For the text-containing cell, return its midpoint in (X, Y) coordinate format. 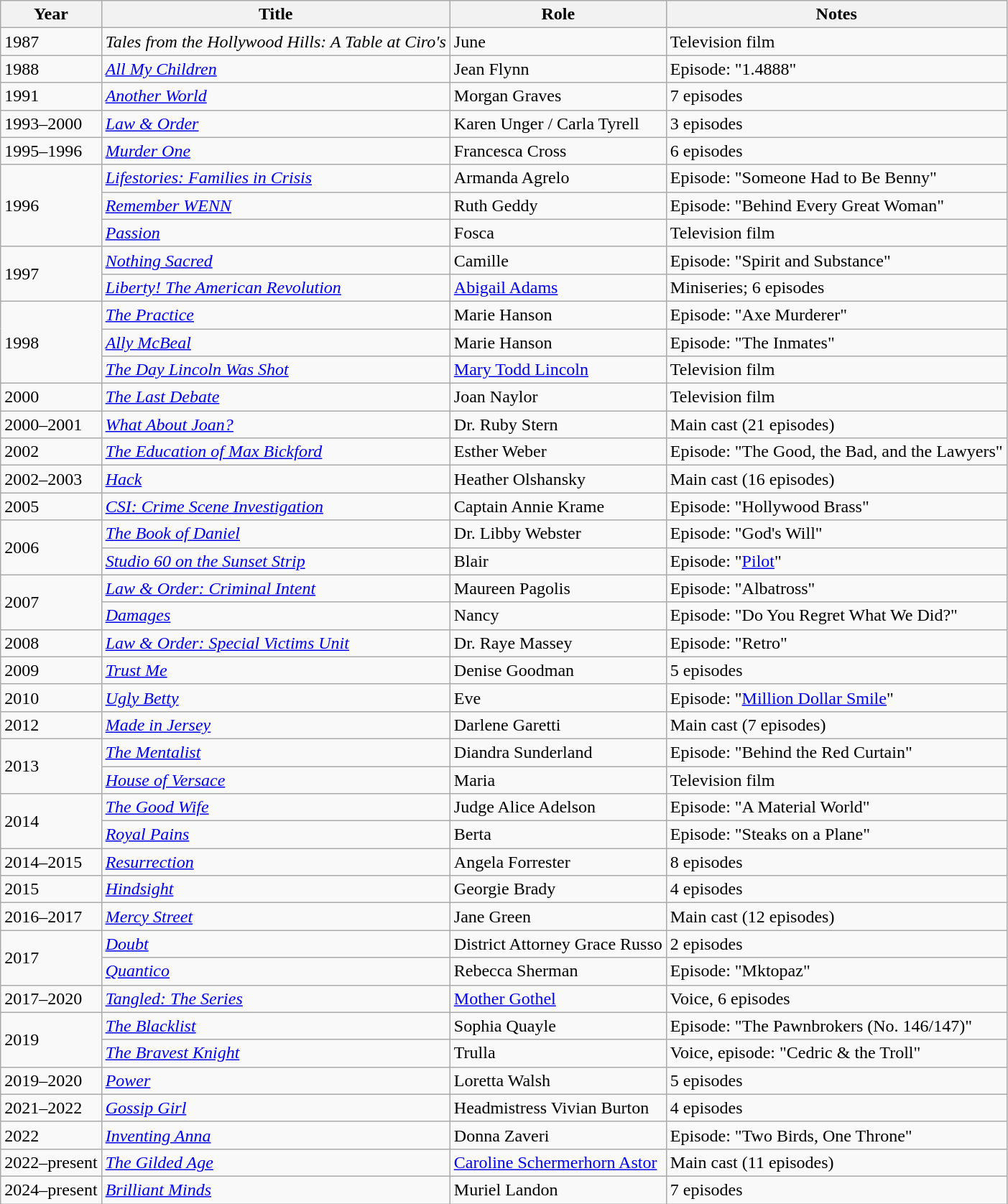
2008 (51, 643)
2010 (51, 698)
Voice, episode: "Cedric & the Troll" (836, 1053)
Main cast (11 episodes) (836, 1162)
Main cast (16 episodes) (836, 479)
Berta (558, 835)
2016–2017 (51, 917)
Tangled: The Series (276, 999)
Doubt (276, 944)
2000 (51, 397)
What About Joan? (276, 425)
Role (558, 14)
All My Children (276, 69)
Nancy (558, 616)
The Book of Daniel (276, 534)
Episode: "The Pawnbrokers (No. 146/147)" (836, 1026)
Title (276, 14)
The Last Debate (276, 397)
Another World (276, 96)
Mary Todd Lincoln (558, 370)
Ally McBeal (276, 343)
Episode: "Pilot" (836, 561)
Dr. Ruby Stern (558, 425)
Law & Order: Criminal Intent (276, 588)
Episode: "Million Dollar Smile" (836, 698)
Francesca Cross (558, 151)
Mercy Street (276, 917)
2017–2020 (51, 999)
Angela Forrester (558, 862)
The Day Lincoln Was Shot (276, 370)
Episode: "The Good, the Bad, and the Lawyers" (836, 452)
Episode: "Do You Regret What We Did?" (836, 616)
Abigail Adams (558, 287)
2022–present (51, 1162)
2 episodes (836, 944)
6 episodes (836, 151)
Episode: "Axe Murderer" (836, 315)
2007 (51, 602)
Inventing Anna (276, 1135)
Denise Goodman (558, 670)
Trulla (558, 1053)
Miniseries; 6 episodes (836, 287)
Voice, 6 episodes (836, 999)
Damages (276, 616)
The Good Wife (276, 807)
June (558, 42)
Year (51, 14)
Remember WENN (276, 205)
Fosca (558, 233)
Eve (558, 698)
The Blacklist (276, 1026)
The Mentalist (276, 752)
The Practice (276, 315)
Jane Green (558, 917)
2019 (51, 1039)
Mother Gothel (558, 999)
1995–1996 (51, 151)
1998 (51, 342)
Tales from the Hollywood Hills: A Table at Ciro's (276, 42)
Judge Alice Adelson (558, 807)
Donna Zaveri (558, 1135)
Esther Weber (558, 452)
The Gilded Age (276, 1162)
Episode: "Steaks on a Plane" (836, 835)
1991 (51, 96)
Ruth Geddy (558, 205)
2012 (51, 725)
2002–2003 (51, 479)
2005 (51, 506)
Episode: "God's Will" (836, 534)
1996 (51, 205)
Blair (558, 561)
2021–2022 (51, 1108)
The Education of Max Bickford (276, 452)
Liberty! The American Revolution (276, 287)
2009 (51, 670)
Episode: "Hollywood Brass" (836, 506)
2002 (51, 452)
Morgan Graves (558, 96)
Jean Flynn (558, 69)
CSI: Crime Scene Investigation (276, 506)
1987 (51, 42)
Camille (558, 260)
Episode: "Behind the Red Curtain" (836, 752)
Trust Me (276, 670)
Made in Jersey (276, 725)
Hindsight (276, 889)
Quantico (276, 971)
Sophia Quayle (558, 1026)
Nothing Sacred (276, 260)
2000–2001 (51, 425)
Lifestories: Families in Crisis (276, 178)
Caroline Schermerhorn Astor (558, 1162)
Loretta Walsh (558, 1080)
Ugly Betty (276, 698)
Episode: "Someone Had to Be Benny" (836, 178)
2006 (51, 547)
Resurrection (276, 862)
House of Versace (276, 779)
Episode: "Behind Every Great Woman" (836, 205)
Rebecca Sherman (558, 971)
2017 (51, 958)
Maureen Pagolis (558, 588)
2014 (51, 821)
3 episodes (836, 124)
District Attorney Grace Russo (558, 944)
2015 (51, 889)
Law & Order: Special Victims Unit (276, 643)
Episode: "Spirit and Substance" (836, 260)
1997 (51, 274)
8 episodes (836, 862)
2022 (51, 1135)
Captain Annie Krame (558, 506)
2019–2020 (51, 1080)
Headmistress Vivian Burton (558, 1108)
Brilliant Minds (276, 1190)
Episode: "Two Birds, One Throne" (836, 1135)
Heather Olshansky (558, 479)
Muriel Landon (558, 1190)
The Bravest Knight (276, 1053)
Studio 60 on the Sunset Strip (276, 561)
Main cast (12 episodes) (836, 917)
Main cast (21 episodes) (836, 425)
Maria (558, 779)
Joan Naylor (558, 397)
Main cast (7 episodes) (836, 725)
Karen Unger / Carla Tyrell (558, 124)
1988 (51, 69)
2013 (51, 766)
Episode: "1.4888" (836, 69)
Gossip Girl (276, 1108)
Law & Order (276, 124)
Murder One (276, 151)
Dr. Libby Webster (558, 534)
Episode: "Albatross" (836, 588)
Royal Pains (276, 835)
Episode: "A Material World" (836, 807)
Notes (836, 14)
Darlene Garetti (558, 725)
Power (276, 1080)
Diandra Sunderland (558, 752)
2024–present (51, 1190)
Passion (276, 233)
Georgie Brady (558, 889)
Armanda Agrelo (558, 178)
1993–2000 (51, 124)
Episode: "Retro" (836, 643)
Hack (276, 479)
2014–2015 (51, 862)
Episode: "The Inmates" (836, 343)
Episode: "Mktopaz" (836, 971)
Dr. Raye Massey (558, 643)
